Search for the cell housing the specified text and yield its (x, y) center coordinate. 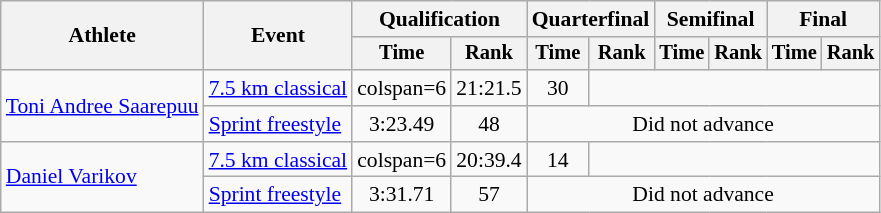
Semifinal (710, 19)
Athlete (102, 36)
30 (558, 88)
3:23.49 (402, 124)
3:31.71 (402, 195)
20:39.4 (488, 160)
Daniel Varikov (102, 178)
21:21.5 (488, 88)
Qualification (440, 19)
Event (278, 36)
14 (558, 160)
57 (488, 195)
Quarterfinal (591, 19)
48 (488, 124)
Toni Andree Saarepuu (102, 106)
Final (823, 19)
